Identify which cell holds the provided text, then report its (x, y) central coordinate. 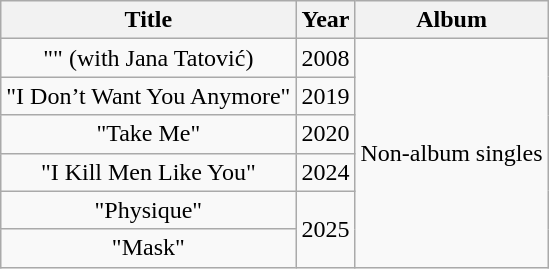
"I Don’t Want You Anymore" (148, 96)
2024 (326, 172)
2019 (326, 96)
2020 (326, 134)
Title (148, 20)
"Physique" (148, 210)
Non-album singles (452, 153)
"Mask" (148, 248)
Album (452, 20)
2008 (326, 58)
"" (with Jana Tatović) (148, 58)
2025 (326, 229)
"I Kill Men Like You" (148, 172)
"Take Me" (148, 134)
Year (326, 20)
